Capture the cell that displays the provided text and extract its (x, y) central coordinate. 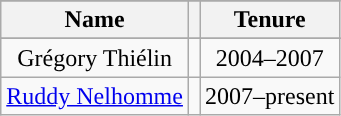
Ruddy Nelhomme (95, 96)
2007–present (270, 96)
Tenure (270, 20)
Name (95, 20)
2004–2007 (270, 58)
Grégory Thiélin (95, 58)
